Pinpoint the cell where the given text exists, returning its (x, y) midpoint coordinate. 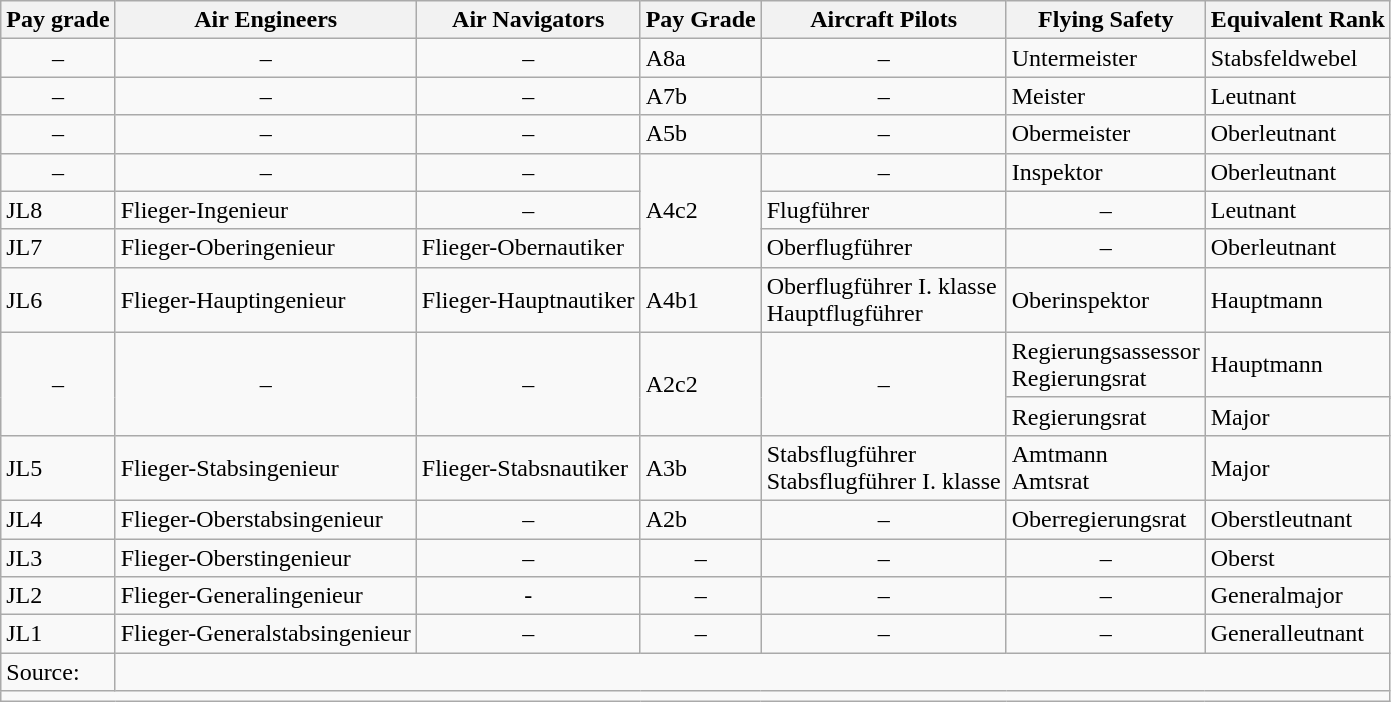
Pay Grade (700, 20)
Flieger-Generalstabsingenieur (266, 634)
Aircraft Pilots (884, 20)
JL4 (58, 519)
Flieger-Generalingenieur (266, 596)
Air Navigators (528, 20)
JL1 (58, 634)
Regierungsrat (1106, 416)
Air Engineers (266, 20)
Inspektor (1106, 172)
Meister (1106, 96)
Flieger-Oberingenieur (266, 248)
Oberflugführer I. klasseHauptflugführer (884, 300)
Oberregierungsrat (1106, 519)
Flieger-Stabsnautiker (528, 468)
Flugführer (884, 210)
JL8 (58, 210)
Oberinspektor (1106, 300)
Pay grade (58, 20)
A8a (700, 58)
RegierungsassessorRegierungsrat (1106, 364)
Source: (58, 672)
Oberflugführer (884, 248)
Flieger-Hauptnautiker (528, 300)
JL2 (58, 596)
Generalmajor (1298, 596)
Flieger-Ingenieur (266, 210)
JL3 (58, 557)
Flieger-Stabsingenieur (266, 468)
Equivalent Rank (1298, 20)
AmtmannAmtsrat (1106, 468)
JL7 (58, 248)
A4c2 (700, 210)
Flying Safety (1106, 20)
A2b (700, 519)
Obermeister (1106, 134)
A7b (700, 96)
- (528, 596)
A3b (700, 468)
Flieger-Hauptingenieur (266, 300)
A2c2 (700, 384)
A5b (700, 134)
Oberst (1298, 557)
Generalleutnant (1298, 634)
Untermeister (1106, 58)
Flieger-Obernautiker (528, 248)
JL5 (58, 468)
A4b1 (700, 300)
Stabsfeldwebel (1298, 58)
JL6 (58, 300)
Flieger-Oberstabsingenieur (266, 519)
Oberstleutnant (1298, 519)
StabsflugführerStabsflugführer I. klasse (884, 468)
Flieger-Oberstingenieur (266, 557)
